Identify which cell holds the provided text, then report its [x, y] central coordinate. 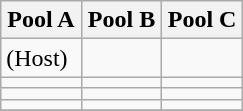
Pool B [122, 20]
(Host) [42, 58]
Pool C [202, 20]
Pool A [42, 20]
